Return the (x, y) coordinate for the center point of the cell that contains the specified text.  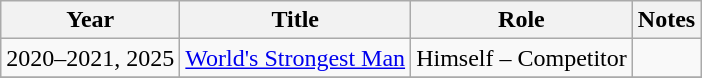
World's Strongest Man (296, 58)
2020–2021, 2025 (90, 58)
Role (522, 20)
Notes (666, 20)
Himself – Competitor (522, 58)
Title (296, 20)
Year (90, 20)
